Provide the (x, y) coordinate of the cell's center where the given text is located.  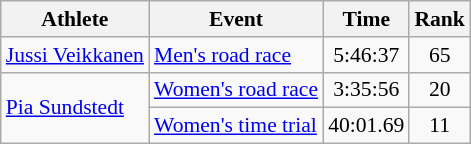
65 (440, 55)
5:46:37 (366, 55)
Women's time trial (236, 126)
Pia Sundstedt (75, 108)
20 (440, 90)
Event (236, 19)
11 (440, 126)
Athlete (75, 19)
Jussi Veikkanen (75, 55)
Time (366, 19)
Women's road race (236, 90)
Rank (440, 19)
40:01.69 (366, 126)
Men's road race (236, 55)
3:35:56 (366, 90)
